Search for the cell housing the specified text and yield its [x, y] center coordinate. 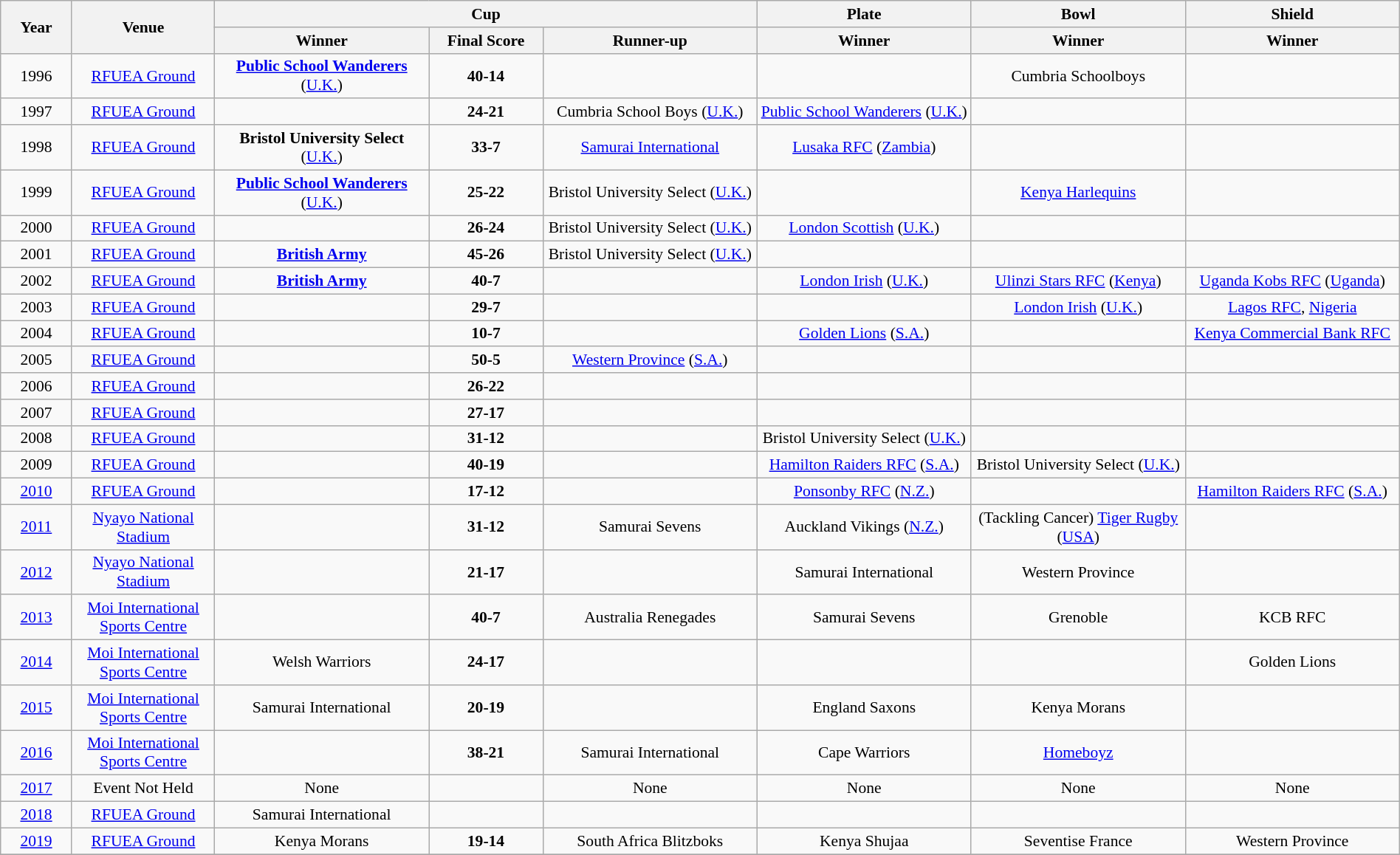
17-12 [486, 492]
Ponsonby RFC (N.Z.) [864, 492]
21-17 [486, 571]
2002 [37, 281]
Lagos RFC, Nigeria [1292, 307]
Golden Lions [1292, 663]
Auckland Vikings (N.Z.) [864, 527]
20-19 [486, 707]
Cape Warriors [864, 753]
24-17 [486, 663]
Kenya Harlequins [1078, 192]
London Scottish (U.K.) [864, 228]
Australia Renegades [650, 617]
2001 [37, 255]
2016 [37, 753]
2008 [37, 439]
Lusaka RFC (Zambia) [864, 148]
Plate [864, 14]
2019 [37, 841]
Welsh Warriors [322, 663]
1996 [37, 75]
2009 [37, 465]
Uganda Kobs RFC (Uganda) [1292, 281]
2017 [37, 789]
Grenoble [1078, 617]
England Saxons [864, 707]
10-7 [486, 334]
2005 [37, 360]
24-21 [486, 112]
29-7 [486, 307]
Year [37, 27]
Cumbria School Boys (U.K.) [650, 112]
Ulinzi Stars RFC (Kenya) [1078, 281]
2003 [37, 307]
(Tackling Cancer) Tiger Rugby (USA) [1078, 527]
19-14 [486, 841]
45-26 [486, 255]
Final Score [486, 41]
Bowl [1078, 14]
2012 [37, 571]
27-17 [486, 413]
Golden Lions (S.A.) [864, 334]
2006 [37, 386]
2011 [37, 527]
1999 [37, 192]
Cup [486, 14]
Runner-up [650, 41]
2015 [37, 707]
2014 [37, 663]
50-5 [486, 360]
38-21 [486, 753]
33-7 [486, 148]
Event Not Held [143, 789]
KCB RFC [1292, 617]
Homeboyz [1078, 753]
2010 [37, 492]
Seventise France [1078, 841]
40-19 [486, 465]
Kenya Commercial Bank RFC [1292, 334]
Kenya Shujaa [864, 841]
2000 [37, 228]
2013 [37, 617]
40-14 [486, 75]
26-22 [486, 386]
25-22 [486, 192]
2007 [37, 413]
26-24 [486, 228]
2018 [37, 815]
Venue [143, 27]
2004 [37, 334]
Cumbria Schoolboys [1078, 75]
1997 [37, 112]
Western Province (S.A.) [650, 360]
South Africa Blitzboks [650, 841]
1998 [37, 148]
Shield [1292, 14]
